Identify which cell holds the provided text, then report its [X, Y] central coordinate. 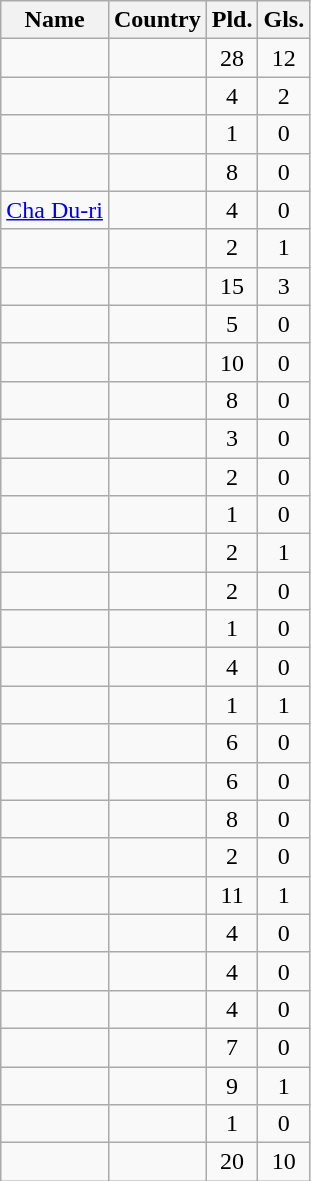
12 [284, 58]
Name [55, 20]
Gls. [284, 20]
Country [157, 20]
28 [232, 58]
Pld. [232, 20]
7 [232, 1047]
15 [232, 286]
11 [232, 895]
Cha Du-ri [55, 210]
5 [232, 324]
20 [232, 1162]
9 [232, 1085]
